Return [x, y] of the center of cell containing provided text 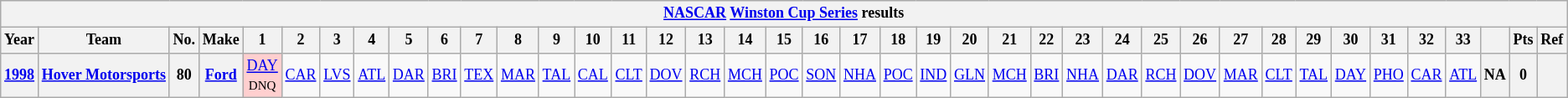
Team [104, 40]
23 [1083, 40]
12 [666, 40]
2 [301, 40]
Year [20, 40]
Ford [221, 75]
5 [409, 40]
8 [518, 40]
CAL [593, 75]
4 [372, 40]
22 [1047, 40]
31 [1389, 40]
DAY [1350, 75]
18 [898, 40]
1998 [20, 75]
NASCAR Winston Cup Series results [784, 13]
No. [184, 40]
GLN [970, 75]
11 [628, 40]
14 [745, 40]
25 [1161, 40]
28 [1278, 40]
DAYDNQ [262, 75]
13 [705, 40]
10 [593, 40]
1 [262, 40]
30 [1350, 40]
17 [860, 40]
LVS [337, 75]
TEX [479, 75]
Ref [1552, 40]
9 [556, 40]
6 [444, 40]
21 [1009, 40]
24 [1122, 40]
19 [933, 40]
Pts [1523, 40]
27 [1240, 40]
Make [221, 40]
IND [933, 75]
0 [1523, 75]
3 [337, 40]
26 [1200, 40]
SON [821, 75]
15 [784, 40]
7 [479, 40]
33 [1463, 40]
29 [1313, 40]
32 [1426, 40]
80 [184, 75]
20 [970, 40]
NA [1494, 75]
16 [821, 40]
Hover Motorsports [104, 75]
PHO [1389, 75]
